Identify which cell holds the provided text, then report its [x, y] central coordinate. 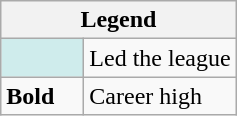
Career high [160, 96]
Bold [42, 96]
Led the league [160, 58]
Legend [118, 20]
